Search for the cell housing the specified text and yield its [X, Y] center coordinate. 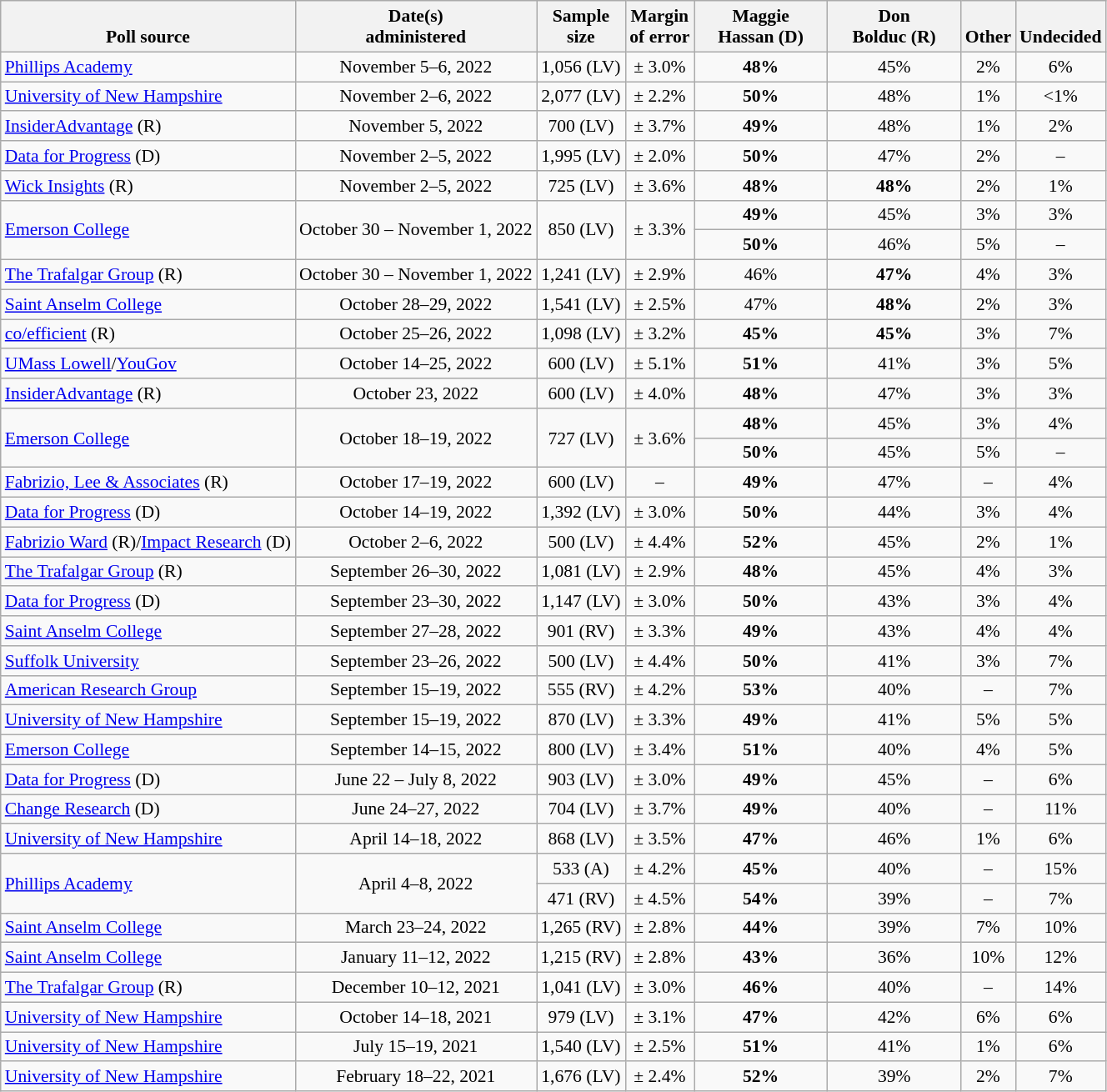
± 3.1% [659, 1017]
903 (LV) [582, 779]
Other [989, 27]
± 4.0% [659, 393]
February 18–22, 2021 [416, 1077]
1,241 (LV) [582, 275]
979 (LV) [582, 1017]
1,215 (RV) [582, 958]
Marginof error [659, 27]
14% [1060, 988]
1,098 (LV) [582, 334]
July 15–19, 2021 [416, 1047]
12% [1060, 958]
October 25–26, 2022 [416, 334]
October 14–18, 2021 [416, 1017]
June 24–27, 2022 [416, 809]
November 5–6, 2022 [416, 67]
December 10–12, 2021 [416, 988]
Suffolk University [148, 661]
Fabrizio, Lee & Associates (R) [148, 483]
± 3.5% [659, 839]
September 23–26, 2022 [416, 661]
Fabrizio Ward (R)/Impact Research (D) [148, 542]
American Research Group [148, 690]
October 28–29, 2022 [416, 304]
September 23–30, 2022 [416, 602]
1,056 (LV) [582, 67]
870 (LV) [582, 720]
November 5, 2022 [416, 127]
January 11–12, 2022 [416, 958]
11% [1060, 809]
42% [894, 1017]
October 14–19, 2022 [416, 513]
September 14–15, 2022 [416, 750]
Date(s)administered [416, 27]
MaggieHassan (D) [760, 27]
Poll source [148, 27]
36% [894, 958]
± 3.2% [659, 334]
Change Research (D) [148, 809]
October 2–6, 2022 [416, 542]
± 4.5% [659, 899]
727 (LV) [582, 438]
533 (A) [582, 869]
± 5.1% [659, 364]
DonBolduc (R) [894, 27]
1,265 (RV) [582, 928]
54% [760, 899]
700 (LV) [582, 127]
15% [1060, 869]
Samplesize [582, 27]
October 14–25, 2022 [416, 364]
800 (LV) [582, 750]
Undecided [1060, 27]
± 3.4% [659, 750]
53% [760, 690]
Wick Insights (R) [148, 186]
September 27–28, 2022 [416, 631]
June 22 – July 8, 2022 [416, 779]
± 2.2% [659, 97]
2,077 (LV) [582, 97]
April 14–18, 2022 [416, 839]
1,081 (LV) [582, 572]
September 26–30, 2022 [416, 572]
1,540 (LV) [582, 1047]
555 (RV) [582, 690]
1,676 (LV) [582, 1077]
UMass Lowell/YouGov [148, 364]
1,392 (LV) [582, 513]
1,541 (LV) [582, 304]
± 2.4% [659, 1077]
1,147 (LV) [582, 602]
October 17–19, 2022 [416, 483]
1,995 (LV) [582, 156]
October 23, 2022 [416, 393]
October 18–19, 2022 [416, 438]
471 (RV) [582, 899]
850 (LV) [582, 230]
704 (LV) [582, 809]
March 23–24, 2022 [416, 928]
901 (RV) [582, 631]
868 (LV) [582, 839]
co/efficient (R) [148, 334]
± 2.0% [659, 156]
725 (LV) [582, 186]
1,041 (LV) [582, 988]
April 4–8, 2022 [416, 884]
November 2–6, 2022 [416, 97]
<1% [1060, 97]
